Find where the given text appears and provide that cell's center as (x, y) coordinate. 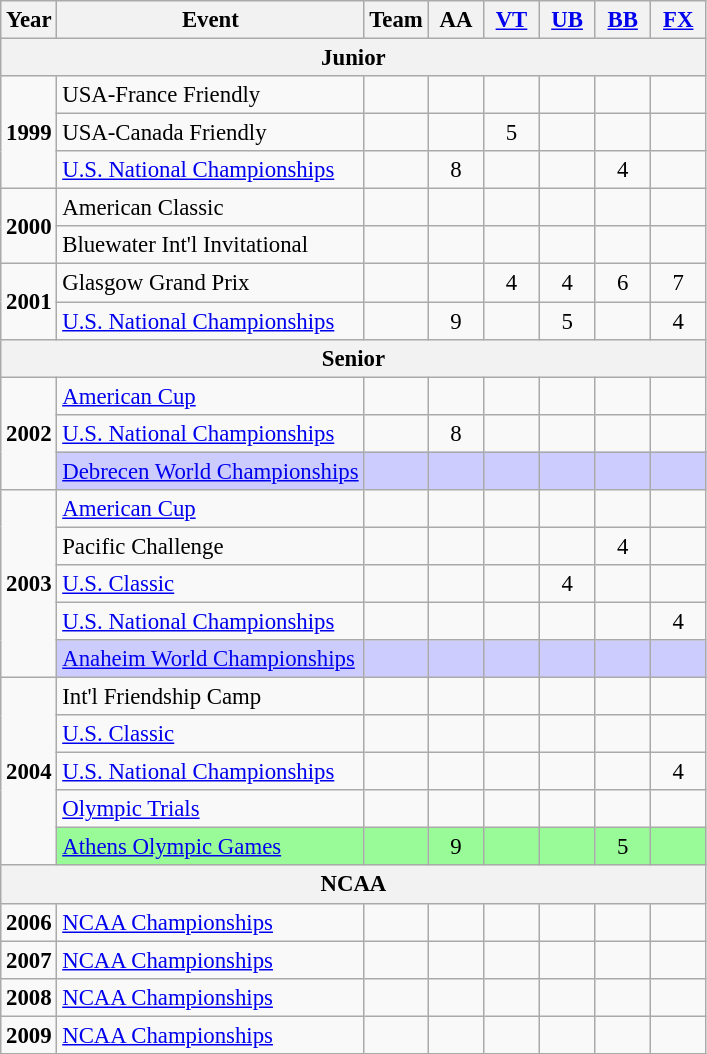
VT (512, 20)
2007 (29, 960)
Event (210, 20)
BB (623, 20)
6 (623, 283)
Debrecen World Championships (210, 471)
USA-France Friendly (210, 95)
2000 (29, 226)
1999 (29, 132)
American Classic (210, 208)
NCAA (354, 885)
Senior (354, 358)
2009 (29, 1035)
Team (396, 20)
Anaheim World Championships (210, 659)
Athens Olympic Games (210, 847)
Junior (354, 58)
2002 (29, 434)
Glasgow Grand Prix (210, 283)
FX (678, 20)
2001 (29, 302)
UB (567, 20)
USA-Canada Friendly (210, 133)
2004 (29, 772)
AA (456, 20)
2008 (29, 997)
2003 (29, 584)
Bluewater Int'l Invitational (210, 245)
Olympic Trials (210, 809)
7 (678, 283)
Year (29, 20)
Int'l Friendship Camp (210, 697)
2006 (29, 922)
Pacific Challenge (210, 546)
